From the cell containing the given text, extract its center point as (x, y) coordinate. 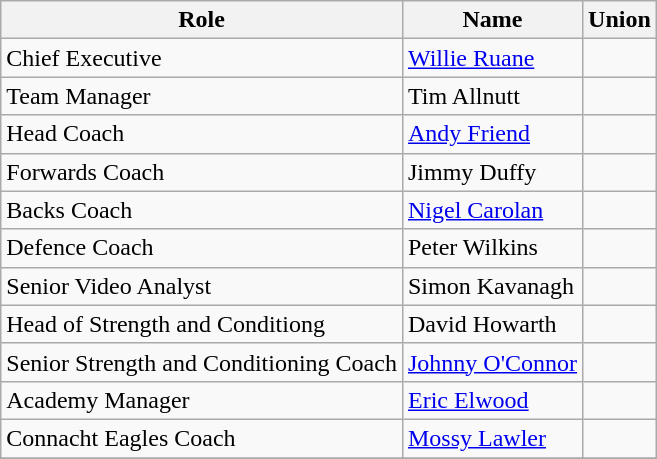
Willie Ruane (492, 58)
Role (202, 20)
Simon Kavanagh (492, 286)
Union (620, 20)
Jimmy Duffy (492, 172)
Senior Video Analyst (202, 286)
Head Coach (202, 134)
Name (492, 20)
David Howarth (492, 324)
Defence Coach (202, 248)
Team Manager (202, 96)
Mossy Lawler (492, 438)
Academy Manager (202, 400)
Backs Coach (202, 210)
Forwards Coach (202, 172)
Johnny O'Connor (492, 362)
Peter Wilkins (492, 248)
Chief Executive (202, 58)
Connacht Eagles Coach (202, 438)
Senior Strength and Conditioning Coach (202, 362)
Andy Friend (492, 134)
Eric Elwood (492, 400)
Nigel Carolan (492, 210)
Head of Strength and Conditiong (202, 324)
Tim Allnutt (492, 96)
